Capture the cell that displays the provided text and extract its (x, y) central coordinate. 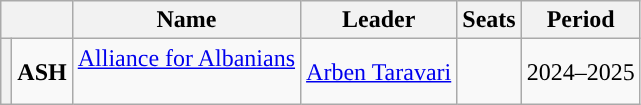
2024–2025 (580, 72)
Arben Taravari (379, 72)
Leader (379, 20)
Name (186, 20)
Alliance for Albanians (186, 72)
Period (580, 20)
Seats (489, 20)
ASH (42, 72)
